Return the [x, y] coordinate for the center point of the cell that contains the specified text.  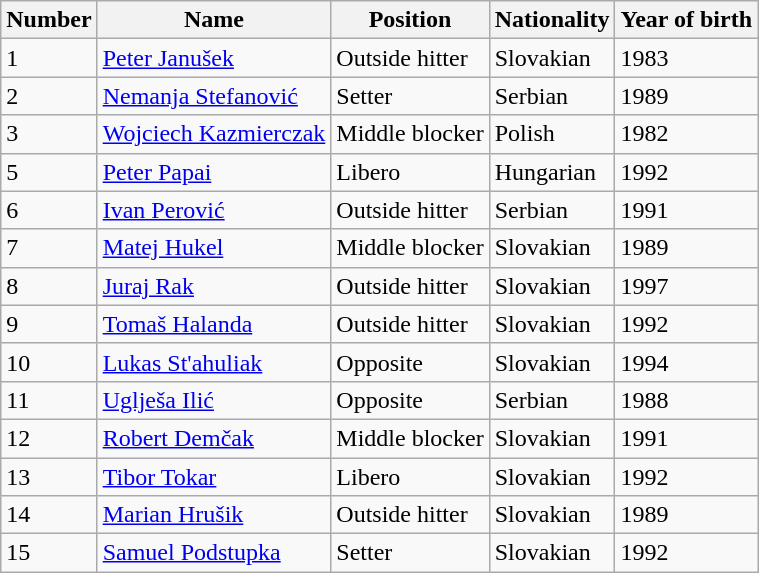
Marian Hrušik [214, 515]
13 [49, 477]
Number [49, 20]
Name [214, 20]
Lukas St'ahuliak [214, 362]
Peter Papai [214, 172]
3 [49, 134]
Juraj Rak [214, 286]
1988 [686, 400]
12 [49, 438]
6 [49, 210]
5 [49, 172]
1994 [686, 362]
10 [49, 362]
15 [49, 553]
Ivan Perović [214, 210]
Wojciech Kazmierczak [214, 134]
1 [49, 58]
1983 [686, 58]
Polish [552, 134]
1997 [686, 286]
Nationality [552, 20]
8 [49, 286]
14 [49, 515]
11 [49, 400]
Tibor Tokar [214, 477]
Nemanja Stefanović [214, 96]
Peter Janušek [214, 58]
Hungarian [552, 172]
Robert Demčak [214, 438]
2 [49, 96]
Matej Hukel [214, 248]
Samuel Podstupka [214, 553]
1982 [686, 134]
Uglješa Ilić [214, 400]
9 [49, 324]
7 [49, 248]
Tomaš Halanda [214, 324]
Position [410, 20]
Year of birth [686, 20]
